Scan for the cell matching the given text and deliver its (x, y) coordinate at center. 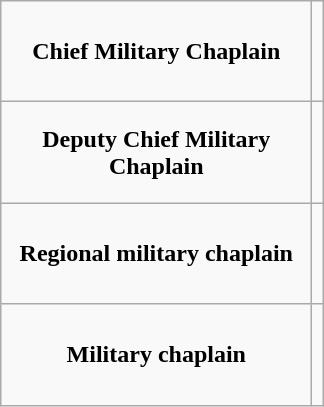
Deputy Chief Military Chaplain (156, 152)
Chief Military Chaplain (156, 52)
Military chaplain (156, 354)
Regional military chaplain (156, 254)
